Locate the cell with the specified text and output its [X, Y] center coordinate. 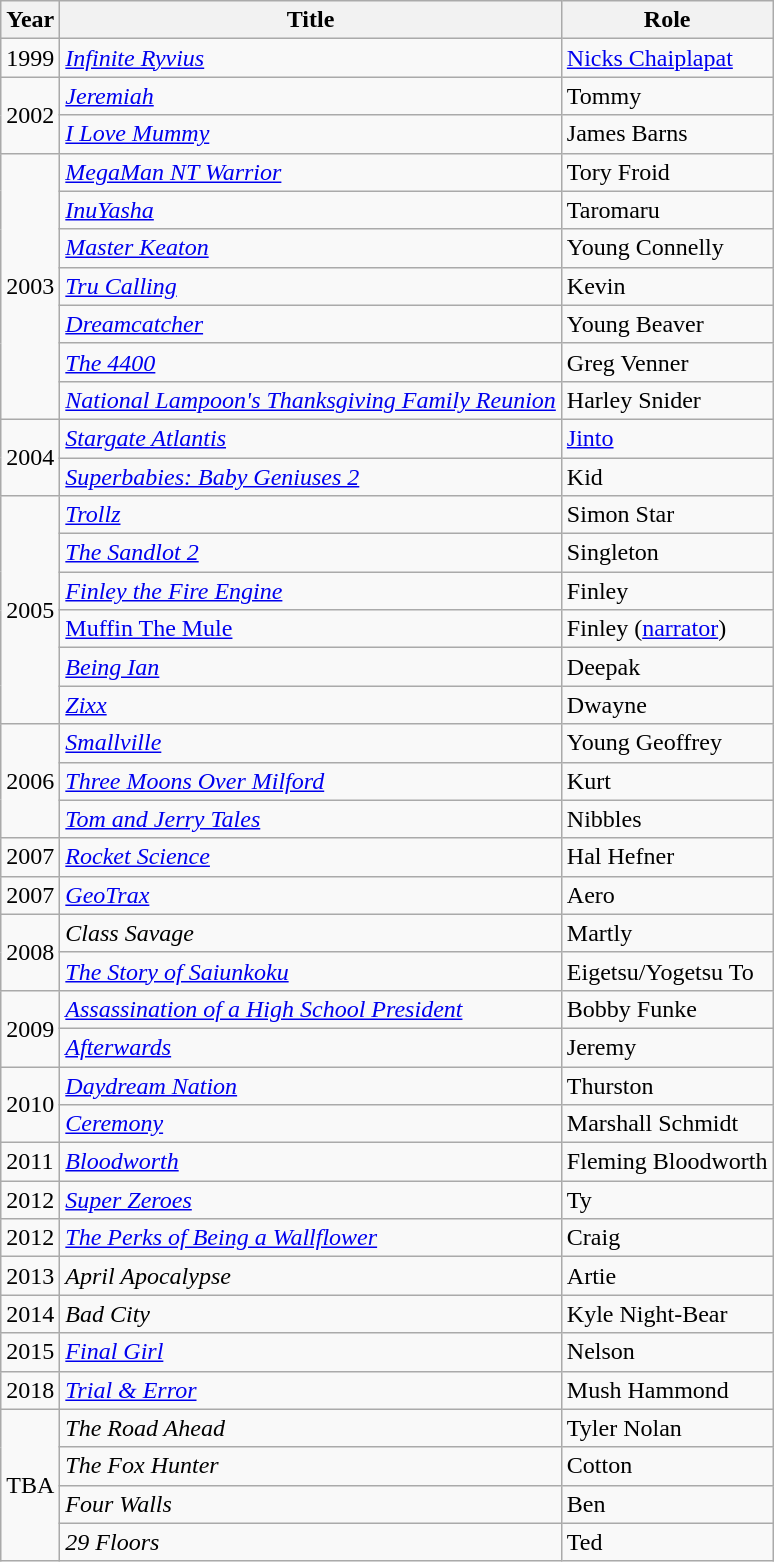
Eigetsu/Yogetsu To [667, 971]
Year [30, 20]
2004 [30, 457]
The 4400 [311, 362]
Tommy [667, 96]
Infinite Ryvius [311, 58]
The Sandlot 2 [311, 553]
Title [311, 20]
Tyler Nolan [667, 1428]
Martly [667, 933]
Kevin [667, 286]
Deepak [667, 667]
Kurt [667, 781]
Mush Hammond [667, 1390]
Young Connelly [667, 248]
Marshall Schmidt [667, 1124]
2013 [30, 1276]
TBA [30, 1485]
Jeremiah [311, 96]
Trial & Error [311, 1390]
Finley (narrator) [667, 629]
Bobby Funke [667, 1009]
Cotton [667, 1466]
Singleton [667, 553]
Greg Venner [667, 362]
Being Ian [311, 667]
The Story of Saiunkoku [311, 971]
Kyle Night-Bear [667, 1314]
Taromaru [667, 210]
April Apocalypse [311, 1276]
Artie [667, 1276]
National Lampoon's Thanksgiving Family Reunion [311, 400]
Final Girl [311, 1352]
Assassination of a High School President [311, 1009]
Class Savage [311, 933]
Young Beaver [667, 324]
Ceremony [311, 1124]
Thurston [667, 1085]
2015 [30, 1352]
Master Keaton [311, 248]
2010 [30, 1104]
Ben [667, 1504]
2018 [30, 1390]
Ty [667, 1200]
Four Walls [311, 1504]
The Road Ahead [311, 1428]
2002 [30, 115]
Dwayne [667, 705]
2009 [30, 1028]
Bad City [311, 1314]
1999 [30, 58]
Zixx [311, 705]
Bloodworth [311, 1162]
29 Floors [311, 1542]
Daydream Nation [311, 1085]
2014 [30, 1314]
Rocket Science [311, 857]
Three Moons Over Milford [311, 781]
2006 [30, 781]
Role [667, 20]
James Barns [667, 134]
Ted [667, 1542]
Smallville [311, 743]
The Perks of Being a Wallflower [311, 1238]
Craig [667, 1238]
Harley Snider [667, 400]
2008 [30, 952]
Tru Calling [311, 286]
Fleming Bloodworth [667, 1162]
Finley [667, 591]
Super Zeroes [311, 1200]
Jeremy [667, 1047]
Nelson [667, 1352]
Hal Hefner [667, 857]
Trollz [311, 515]
I Love Mummy [311, 134]
The Fox Hunter [311, 1466]
2005 [30, 610]
Tory Froid [667, 172]
2011 [30, 1162]
Tom and Jerry Tales [311, 819]
Aero [667, 895]
Jinto [667, 438]
MegaMan NT Warrior [311, 172]
Kid [667, 477]
2003 [30, 286]
Nibbles [667, 819]
Stargate Atlantis [311, 438]
Muffin The Mule [311, 629]
Dreamcatcher [311, 324]
InuYasha [311, 210]
Nicks Chaiplapat [667, 58]
Afterwards [311, 1047]
GeoTrax [311, 895]
Simon Star [667, 515]
Finley the Fire Engine [311, 591]
Young Geoffrey [667, 743]
Superbabies: Baby Geniuses 2 [311, 477]
